Return (x, y) of the center of cell containing provided text 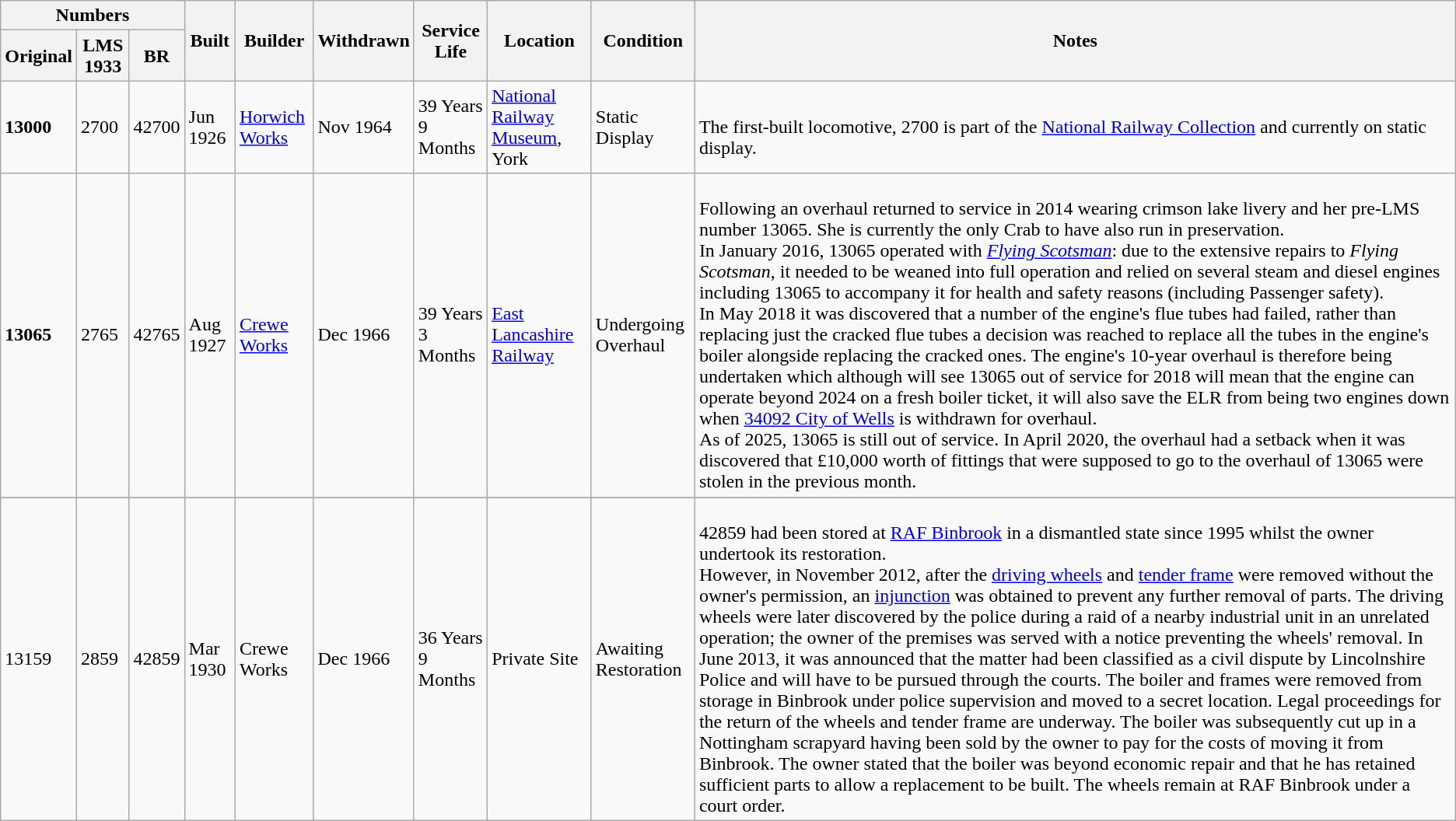
2700 (103, 128)
Notes (1075, 40)
Built (210, 40)
Undergoing Overhaul (642, 335)
13065 (39, 335)
2859 (103, 659)
42700 (157, 128)
39 Years 3 Months (450, 335)
Mar 1930 (210, 659)
Withdrawn (364, 40)
Horwich Works (274, 128)
Private Site (540, 659)
National Railway Museum, York (540, 128)
Static Display (642, 128)
13000 (39, 128)
LMS 1933 (103, 56)
Builder (274, 40)
East Lancashire Railway (540, 335)
BR (157, 56)
The first-built locomotive, 2700 is part of the National Railway Collection and currently on static display. (1075, 128)
Original (39, 56)
39 Years 9 Months (450, 128)
Service Life (450, 40)
Numbers (93, 16)
Nov 1964 (364, 128)
42765 (157, 335)
Awaiting Restoration (642, 659)
Condition (642, 40)
2765 (103, 335)
Jun 1926 (210, 128)
Location (540, 40)
13159 (39, 659)
42859 (157, 659)
36 Years 9 Months (450, 659)
Aug 1927 (210, 335)
